Find where the given text appears and provide that cell's center as [X, Y] coordinate. 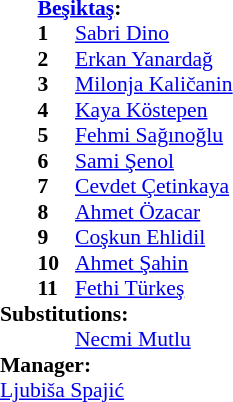
Milonja Kaličanin [154, 85]
Substitutions: [116, 314]
Erkan Yanardağ [154, 59]
9 [57, 237]
Necmi Mutlu [154, 339]
Manager: [116, 365]
Ahmet Özacar [154, 212]
6 [57, 161]
3 [57, 85]
Fethi Türkeş [154, 289]
Coşkun Ehlidil [154, 237]
5 [57, 135]
11 [57, 289]
2 [57, 59]
Sami Şenol [154, 161]
1 [57, 33]
Cevdet Çetinkaya [154, 187]
4 [57, 110]
Fehmi Sağınoğlu [154, 135]
Ahmet Şahin [154, 263]
10 [57, 263]
Sabri Dino [154, 33]
Kaya Köstepen [154, 110]
8 [57, 212]
7 [57, 187]
